Provide the (X, Y) coordinate of the cell's center where the given text is located.  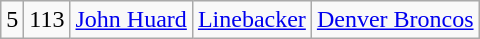
5 (12, 20)
Linebacker (252, 20)
Denver Broncos (395, 20)
113 (47, 20)
John Huard (131, 20)
